Search for the cell housing the specified text and yield its (X, Y) center coordinate. 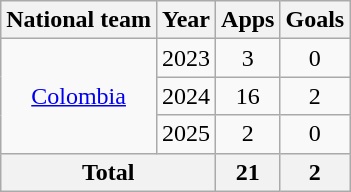
21 (248, 172)
2023 (186, 58)
Apps (248, 20)
National team (79, 20)
16 (248, 96)
Total (108, 172)
3 (248, 58)
Colombia (79, 96)
2024 (186, 96)
2025 (186, 134)
Goals (315, 20)
Year (186, 20)
